Scan for the cell matching the given text and deliver its (X, Y) coordinate at center. 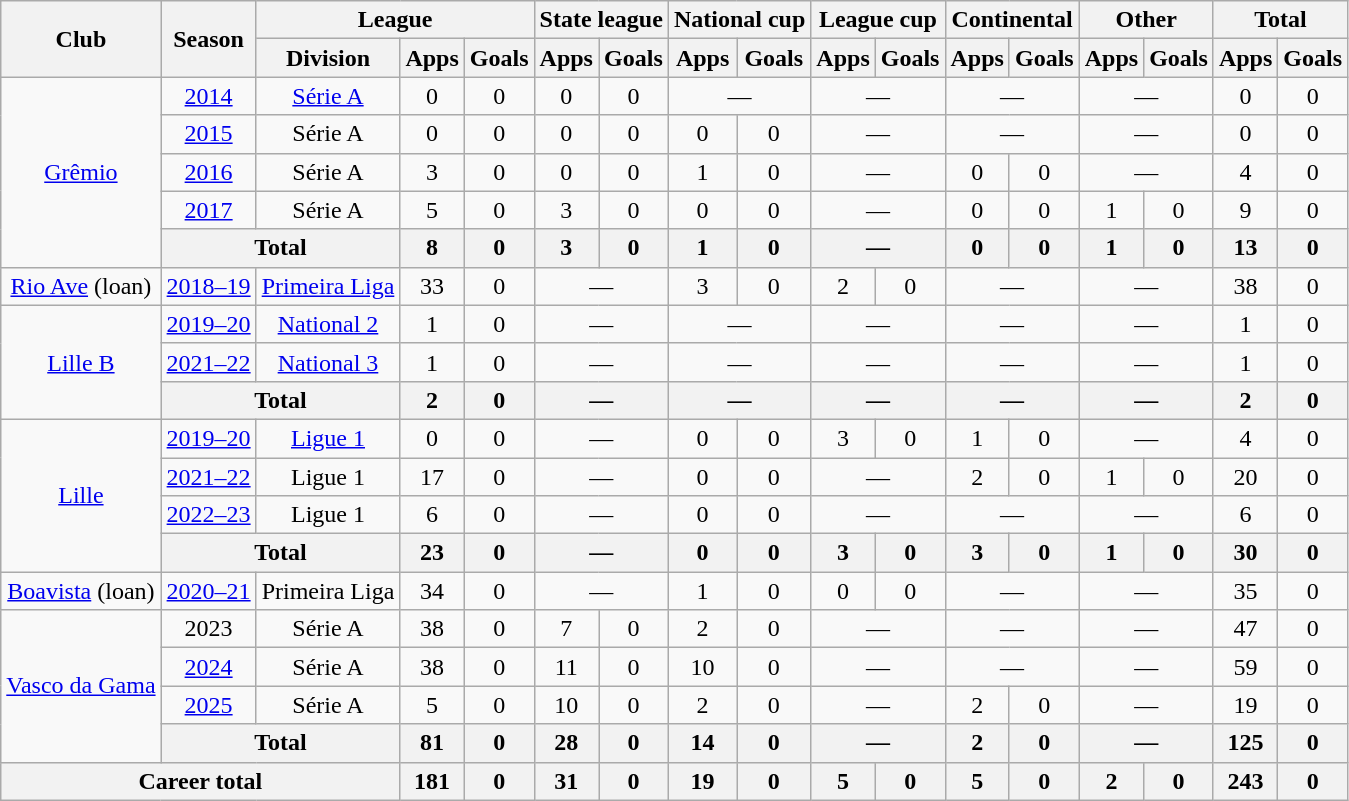
Career total (200, 781)
National cup (739, 20)
59 (1245, 667)
State league (601, 20)
2023 (208, 629)
35 (1245, 591)
League cup (878, 20)
Boavista (loan) (81, 591)
Lille B (81, 362)
Season (208, 39)
23 (432, 553)
2015 (208, 134)
7 (566, 629)
Other (1146, 20)
League (395, 20)
2016 (208, 172)
National 2 (328, 324)
33 (432, 286)
8 (432, 248)
Grêmio (81, 172)
Continental (1012, 20)
2018–19 (208, 286)
2017 (208, 210)
30 (1245, 553)
125 (1245, 743)
Division (328, 58)
81 (432, 743)
2024 (208, 667)
14 (702, 743)
20 (1245, 477)
2025 (208, 705)
Club (81, 39)
Lille (81, 495)
243 (1245, 781)
Vasco da Gama (81, 686)
34 (432, 591)
181 (432, 781)
2020–21 (208, 591)
47 (1245, 629)
11 (566, 667)
31 (566, 781)
28 (566, 743)
13 (1245, 248)
National 3 (328, 362)
2014 (208, 96)
Rio Ave (loan) (81, 286)
9 (1245, 210)
2022–23 (208, 515)
17 (432, 477)
